Locate the cell with the specified text and output its [X, Y] center coordinate. 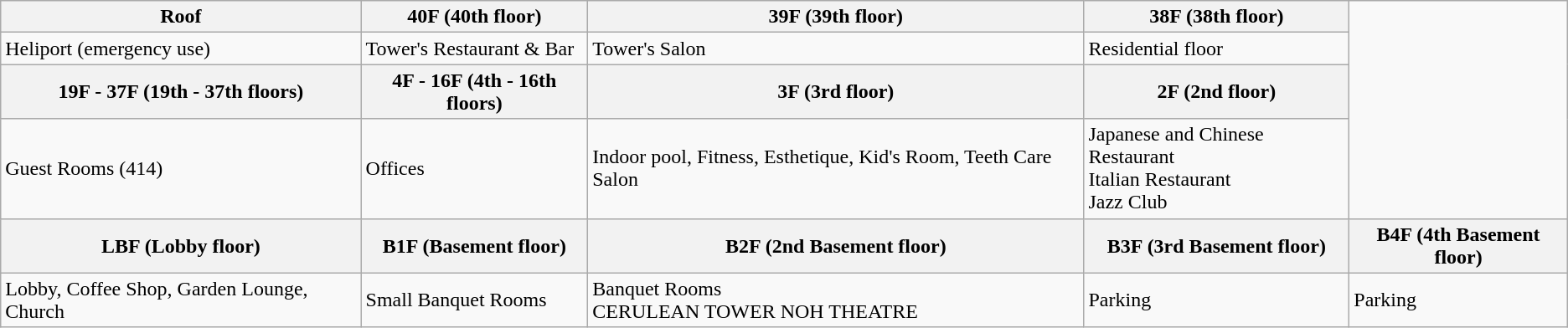
4F - 16F (4th - 16th floors) [474, 92]
Guest Rooms (414) [181, 169]
Japanese and Chinese Restaurant Italian Restaurant Jazz Club [1216, 169]
B1F (Basement floor) [474, 246]
LBF (Lobby floor) [181, 246]
Roof [181, 17]
38F (38th floor) [1216, 17]
Indoor pool, Fitness, Esthetique, Kid's Room, Teeth Care Salon [836, 169]
2F (2nd floor) [1216, 92]
B2F (2nd Basement floor) [836, 246]
Heliport (emergency use) [181, 49]
Tower's Restaurant & Bar [474, 49]
B3F (3rd Basement floor) [1216, 246]
39F (39th floor) [836, 17]
Tower's Salon [836, 49]
Offices [474, 169]
Residential floor [1216, 49]
Small Banquet Rooms [474, 300]
B4F (4th Basement floor) [1458, 246]
19F - 37F (19th - 37th floors) [181, 92]
Lobby, Coffee Shop, Garden Lounge, Church [181, 300]
3F (3rd floor) [836, 92]
Banquet Rooms CERULEAN TOWER NOH THEATRE [836, 300]
40F (40th floor) [474, 17]
